Search for the cell housing the specified text and yield its [x, y] center coordinate. 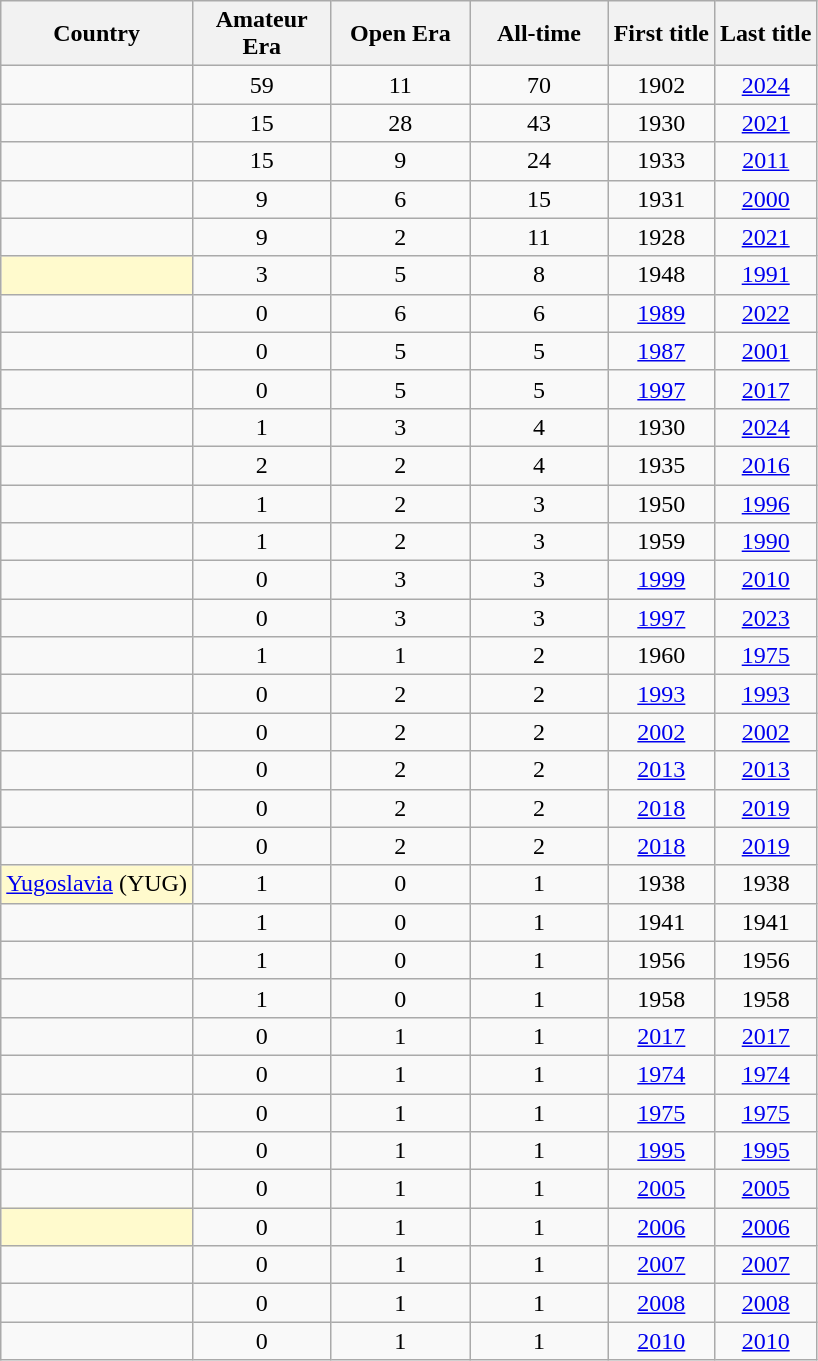
8 [540, 275]
1960 [661, 656]
Amateur Era [262, 34]
2000 [766, 199]
First title [661, 34]
1928 [661, 237]
1948 [661, 275]
2023 [766, 618]
1931 [661, 199]
2016 [766, 465]
2022 [766, 313]
1959 [661, 542]
All-time [540, 34]
1935 [661, 465]
2001 [766, 351]
28 [400, 123]
70 [540, 85]
1991 [766, 275]
43 [540, 123]
59 [262, 85]
1902 [661, 85]
1950 [661, 503]
1996 [766, 503]
Last title [766, 34]
24 [540, 161]
1990 [766, 542]
Country [97, 34]
1999 [661, 580]
1933 [661, 161]
2011 [766, 161]
1989 [661, 313]
1987 [661, 351]
Yugoslavia (YUG) [97, 884]
Open Era [400, 34]
